Return [X, Y] of the center of cell containing provided text 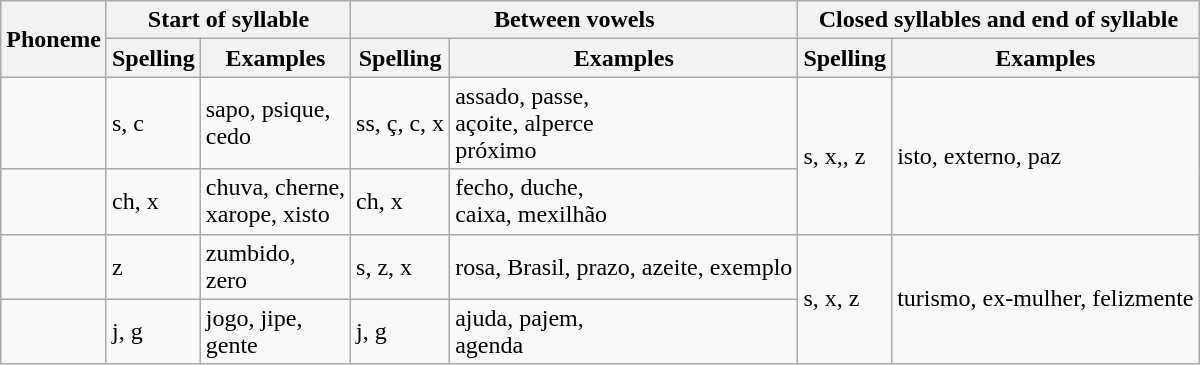
turismo, ex-mulher, felizmente [1046, 299]
Between vowels [574, 20]
Start of syllable [228, 20]
Phoneme [54, 39]
rosa, Brasil, prazo, azeite, exemplo [624, 266]
s, z, x [400, 266]
isto, externo, paz [1046, 156]
zumbido, zero [275, 266]
Closed syllables and end of syllable [998, 20]
sapo, psique, cedo [275, 123]
ajuda, pajem, agenda [624, 332]
z [153, 266]
s, x, z [845, 299]
ss, ç, c, x [400, 123]
chuva, cherne, xarope, xisto [275, 202]
s, c [153, 123]
assado, passe, açoite, alperce próximo [624, 123]
jogo, jipe,gente [275, 332]
fecho, duche, caixa, mexilhão [624, 202]
s, x,, z [845, 156]
